Pinpoint the cell where the given text exists, returning its (x, y) midpoint coordinate. 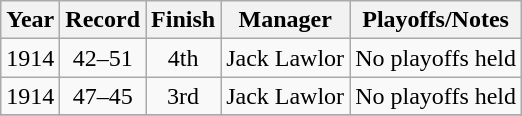
3rd (184, 96)
Record (103, 20)
47–45 (103, 96)
42–51 (103, 58)
Finish (184, 20)
Year (30, 20)
Manager (286, 20)
Playoffs/Notes (436, 20)
4th (184, 58)
